Find where the given text appears and provide that cell's center as [x, y] coordinate. 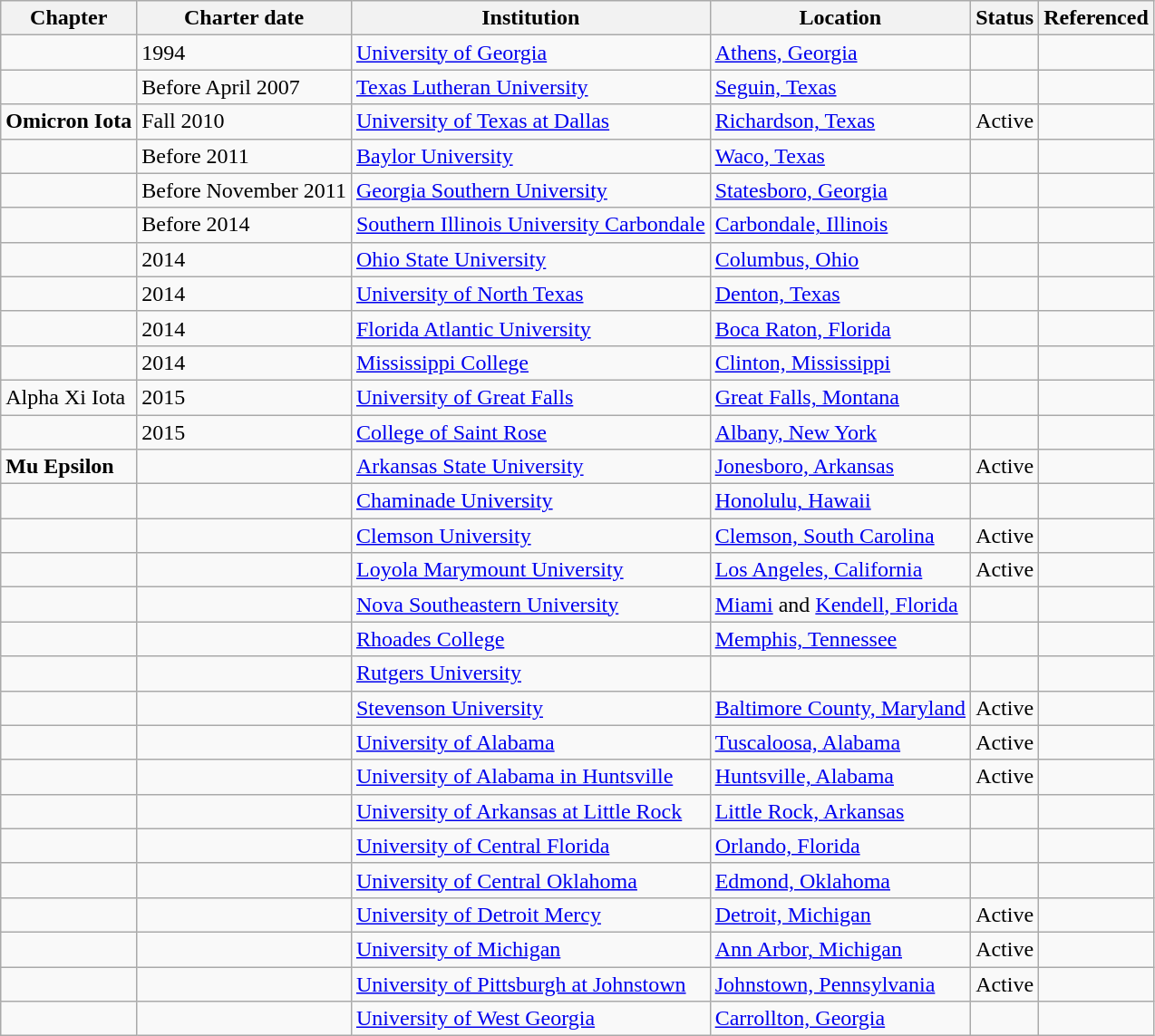
College of Saint Rose [530, 432]
Location [840, 18]
Edmond, Oklahoma [840, 880]
Before 2011 [245, 156]
Ohio State University [530, 259]
Fall 2010 [245, 121]
Alpha Xi Iota [69, 397]
Baylor University [530, 156]
Waco, Texas [840, 156]
Stevenson University [530, 708]
Before 2014 [245, 225]
University of Georgia [530, 53]
Denton, Texas [840, 294]
University of Michigan [530, 949]
Referenced [1097, 18]
Seguin, Texas [840, 87]
Memphis, Tennessee [840, 639]
Johnstown, Pennsylvania [840, 983]
University of Central Florida [530, 846]
Before April 2007 [245, 87]
Before November 2011 [245, 190]
Little Rock, Arkansas [840, 811]
Jonesboro, Arkansas [840, 467]
Rhoades College [530, 639]
Clinton, Mississippi [840, 363]
Omicron Iota [69, 121]
Statesboro, Georgia [840, 190]
Great Falls, Montana [840, 397]
Rutgers University [530, 673]
Huntsville, Alabama [840, 777]
Southern Illinois University Carbondale [530, 225]
Columbus, Ohio [840, 259]
Carbondale, Illinois [840, 225]
Ann Arbor, Michigan [840, 949]
Athens, Georgia [840, 53]
Albany, New York [840, 432]
Honolulu, Hawaii [840, 501]
Chapter [69, 18]
Clemson, South Carolina [840, 536]
University of Alabama [530, 742]
Arkansas State University [530, 467]
Clemson University [530, 536]
1994 [245, 53]
Baltimore County, Maryland [840, 708]
University of Texas at Dallas [530, 121]
Mississippi College [530, 363]
Orlando, Florida [840, 846]
Chaminade University [530, 501]
University of Central Oklahoma [530, 880]
Los Angeles, California [840, 570]
Status [1005, 18]
University of West Georgia [530, 1019]
Texas Lutheran University [530, 87]
Florida Atlantic University [530, 328]
Charter date [245, 18]
Georgia Southern University [530, 190]
University of Pittsburgh at Johnstown [530, 983]
Miami and Kendell, Florida [840, 605]
Carrollton, Georgia [840, 1019]
University of Great Falls [530, 397]
Loyola Marymount University [530, 570]
Institution [530, 18]
Richardson, Texas [840, 121]
Boca Raton, Florida [840, 328]
Nova Southeastern University [530, 605]
University of Arkansas at Little Rock [530, 811]
Tuscaloosa, Alabama [840, 742]
Mu Epsilon [69, 467]
University of North Texas [530, 294]
University of Alabama in Huntsville [530, 777]
University of Detroit Mercy [530, 915]
Detroit, Michigan [840, 915]
